Provide the [x, y] coordinate of the cell's center where the given text is located.  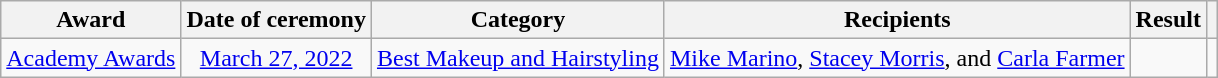
Award [91, 20]
Mike Marino, Stacey Morris, and Carla Farmer [897, 58]
Academy Awards [91, 58]
Category [518, 20]
Result [1168, 20]
March 27, 2022 [276, 58]
Date of ceremony [276, 20]
Best Makeup and Hairstyling [518, 58]
Recipients [897, 20]
